Scan for the cell matching the given text and deliver its [x, y] coordinate at center. 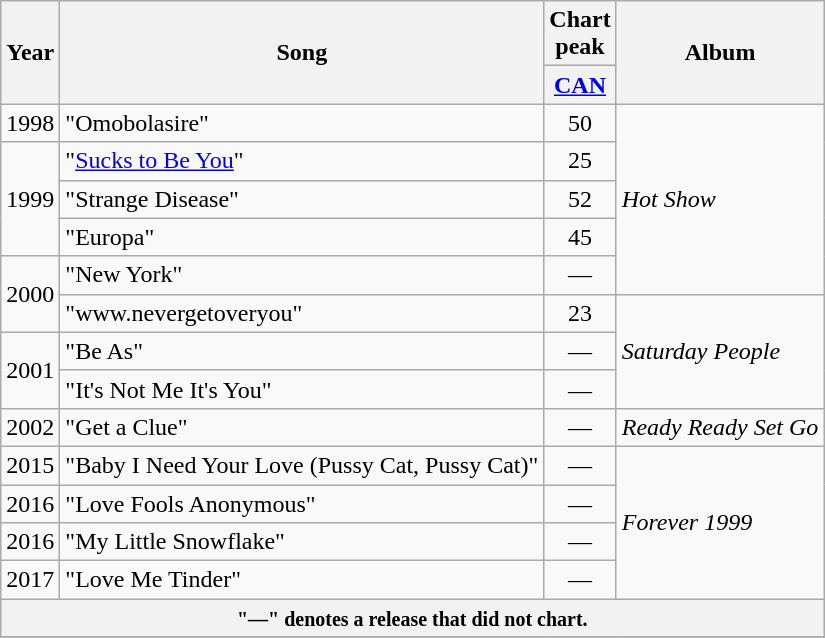
1998 [30, 123]
2015 [30, 465]
"Europa" [302, 237]
52 [580, 199]
"Get a Clue" [302, 427]
"—" denotes a release that did not chart. [412, 618]
1999 [30, 199]
2017 [30, 580]
"www.nevergetoveryou" [302, 313]
"Strange Disease" [302, 199]
CAN [580, 85]
Forever 1999 [720, 522]
45 [580, 237]
Hot Show [720, 199]
50 [580, 123]
"It's Not Me It's You" [302, 389]
25 [580, 161]
"Omobolasire" [302, 123]
"Sucks to Be You" [302, 161]
"Baby I Need Your Love (Pussy Cat, Pussy Cat)" [302, 465]
Ready Ready Set Go [720, 427]
Saturday People [720, 351]
Year [30, 52]
2002 [30, 427]
"New York" [302, 275]
23 [580, 313]
2000 [30, 294]
Chart peak [580, 34]
"My Little Snowflake" [302, 542]
Song [302, 52]
"Love Fools Anonymous" [302, 503]
2001 [30, 370]
"Love Me Tinder" [302, 580]
Album [720, 52]
"Be As" [302, 351]
